Pinpoint the cell where the given text exists, returning its [X, Y] midpoint coordinate. 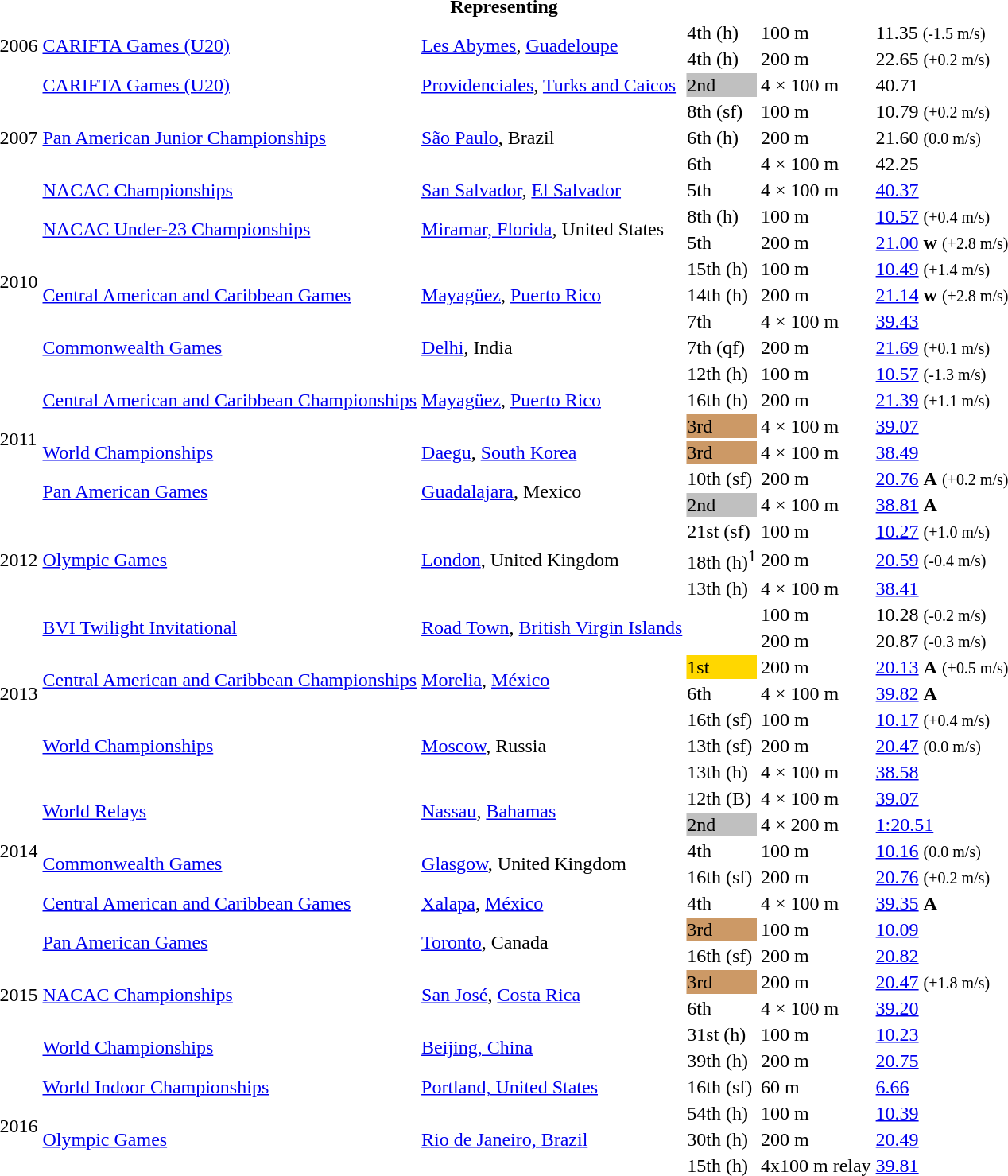
Xalapa, México [552, 903]
13th (sf) [722, 746]
San José, Costa Rica [552, 996]
Portland, United States [552, 1087]
Guadalajara, Mexico [552, 491]
BVI Twilight Invitational [230, 628]
21st (sf) [722, 531]
Pan American Junior Championships [230, 138]
Daegu, South Korea [552, 452]
World Indoor Championships [230, 1087]
31st (h) [722, 1034]
Providenciales, Turks and Caicos [552, 85]
Road Town, British Virgin Islands [552, 628]
18th (h)1 [722, 560]
15th (h) [722, 269]
Glasgow, United Kingdom [552, 864]
Beijing, China [552, 1048]
São Paulo, Brazil [552, 138]
12th (B) [722, 798]
30th (h) [722, 1139]
Toronto, Canada [552, 943]
12th (h) [722, 374]
Olympic Games [230, 560]
16th (h) [722, 400]
Delhi, India [552, 347]
8th (h) [722, 216]
10th (sf) [722, 479]
6th (h) [722, 138]
8th (sf) [722, 111]
NACAC Under-23 Championships [230, 229]
54th (h) [722, 1113]
San Salvador, El Salvador [552, 190]
4 × 200 m [816, 825]
1st [722, 667]
39th (h) [722, 1061]
Morelia, México [552, 681]
Nassau, Bahamas [552, 811]
Moscow, Russia [552, 746]
World Relays [230, 811]
Les Abymes, Guadeloupe [552, 46]
60 m [816, 1087]
7th (qf) [722, 347]
London, United Kingdom [552, 560]
14th (h) [722, 295]
Miramar, Florida, United States [552, 229]
7th [722, 321]
